Output the (x, y) coordinate of the center of the cell containing the given text.  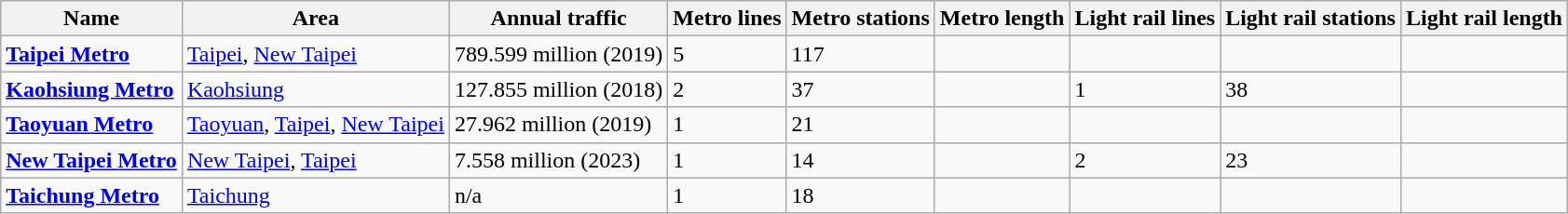
127.855 million (2018) (558, 89)
Kaohsiung (315, 89)
Name (91, 19)
27.962 million (2019) (558, 125)
7.558 million (2023) (558, 160)
21 (861, 125)
New Taipei Metro (91, 160)
37 (861, 89)
Taipei Metro (91, 54)
14 (861, 160)
Light rail stations (1311, 19)
117 (861, 54)
Taipei, New Taipei (315, 54)
38 (1311, 89)
Taichung Metro (91, 195)
Metro stations (861, 19)
Taoyuan Metro (91, 125)
789.599 million (2019) (558, 54)
Light rail length (1483, 19)
Metro lines (727, 19)
Taichung (315, 195)
Annual traffic (558, 19)
18 (861, 195)
New Taipei, Taipei (315, 160)
Light rail lines (1145, 19)
n/a (558, 195)
Area (315, 19)
Kaohsiung Metro (91, 89)
23 (1311, 160)
Metro length (1002, 19)
Taoyuan, Taipei, New Taipei (315, 125)
5 (727, 54)
